Return [X, Y] of the center of cell containing provided text 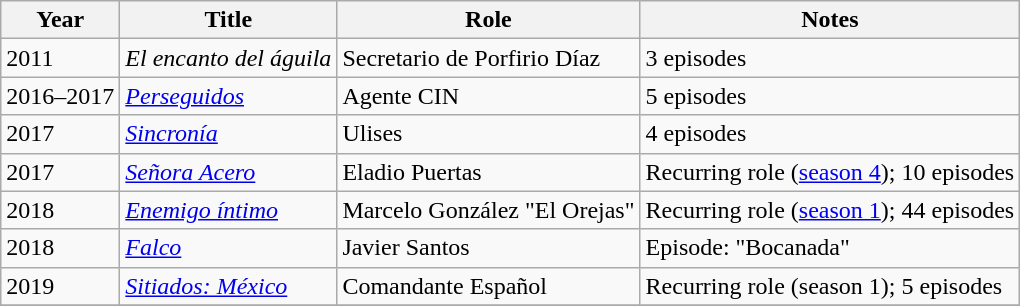
El encanto del águila [228, 58]
4 episodes [830, 134]
Title [228, 20]
Enemigo íntimo [228, 210]
Javier Santos [488, 248]
Episode: "Bocanada" [830, 248]
Sincronía [228, 134]
Recurring role (season 1); 44 episodes [830, 210]
Role [488, 20]
Recurring role (season 1); 5 episodes [830, 286]
2011 [60, 58]
Marcelo González "El Orejas" [488, 210]
Perseguidos [228, 96]
Ulises [488, 134]
Señora Acero [228, 172]
Comandante Español [488, 286]
Notes [830, 20]
2016–2017 [60, 96]
5 episodes [830, 96]
Year [60, 20]
Falco [228, 248]
Sitiados: México [228, 286]
3 episodes [830, 58]
Secretario de Porfirio Díaz [488, 58]
Eladio Puertas [488, 172]
2019 [60, 286]
Agente CIN [488, 96]
Recurring role (season 4); 10 episodes [830, 172]
